Extract the [x, y] coordinate from the center of the cell holding the provided text.  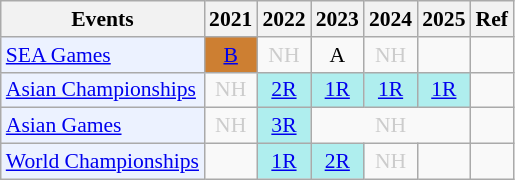
Asian Championships [102, 90]
2022 [284, 19]
Asian Games [102, 126]
SEA Games [102, 55]
B [230, 55]
2023 [338, 19]
World Championships [102, 162]
A [338, 55]
2024 [390, 19]
2021 [230, 19]
2025 [444, 19]
Ref [492, 19]
Events [102, 19]
3R [284, 126]
